Provide the [x, y] coordinate of the cell's center where the given text is located.  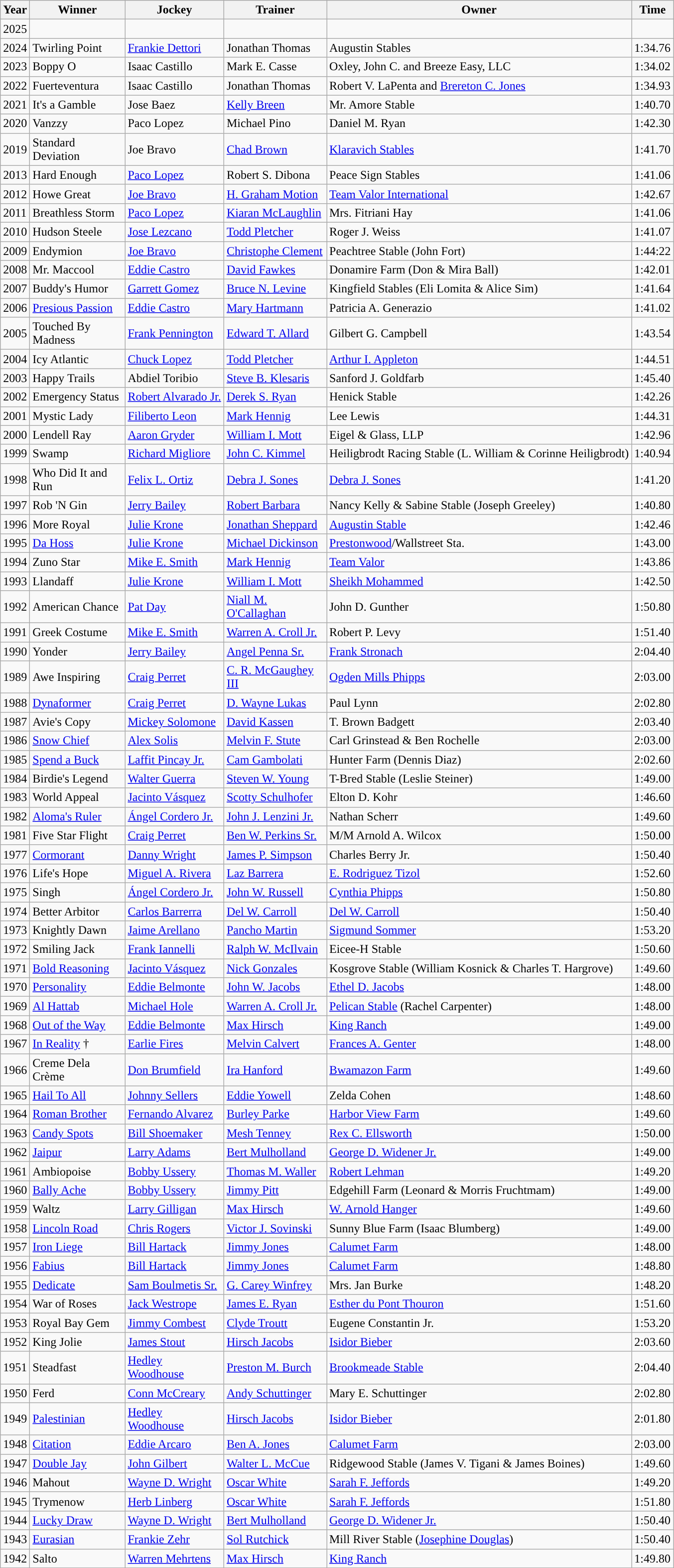
Augustin Stable [479, 524]
Bill Shoemaker [174, 1133]
1:41.64 [653, 289]
1:41.07 [653, 232]
Melvin F. Stute [275, 741]
More Royal [78, 524]
Miguel A. Rivera [174, 873]
2006 [15, 308]
1981 [15, 835]
Robert P. Levy [479, 633]
Angel Penna Sr. [275, 652]
Iron Liege [78, 1247]
2024 [15, 48]
1999 [15, 454]
Kelly Breen [275, 105]
Bruce N. Levine [275, 289]
Endymion [78, 251]
Larry Adams [174, 1152]
1:51.60 [653, 1304]
1:45.40 [653, 378]
Zuno Star [78, 562]
1:42.01 [653, 270]
Mahout [78, 1482]
1:41.20 [653, 479]
Sheikh Mohammed [479, 581]
Ogden Mills Phipps [479, 677]
Avie's Copy [78, 722]
Edgehill Farm (Leonard & Morris Fruchtmam) [479, 1190]
1970 [15, 987]
Fabius [78, 1266]
Out of the Way [78, 1025]
Lee Lewis [479, 416]
Snow Chief [78, 741]
Double Jay [78, 1463]
Standard Deviation [78, 149]
1:46.60 [653, 797]
Happy Trails [78, 378]
1963 [15, 1133]
John D. Gunther [479, 607]
2019 [15, 149]
Fernando Alvarez [174, 1114]
Team Valor International [479, 194]
Vanzzy [78, 124]
Derek S. Ryan [275, 397]
David Kassen [275, 722]
Klaravich Stables [479, 149]
Mesh Tenney [275, 1133]
Steadfast [78, 1368]
Burley Parke [275, 1114]
2010 [15, 232]
Robert Barbara [275, 505]
Esther du Pont Thouron [479, 1304]
Pat Day [174, 607]
1944 [15, 1520]
1:43.00 [653, 543]
1:52.60 [653, 873]
2025 [15, 29]
T-Bred Stable (Leslie Steiner) [479, 779]
Dedicate [78, 1285]
2022 [15, 86]
Augustin Stables [479, 48]
1:48.60 [653, 1095]
Fuerteventura [78, 86]
It's a Gamble [78, 105]
Jaime Arellano [174, 930]
Jack Westrope [174, 1304]
Edward T. Allard [275, 334]
Sam Boulmetis Sr. [174, 1285]
Rob 'N Gin [78, 505]
1:42.67 [653, 194]
1974 [15, 911]
Andy Schuttinger [275, 1393]
Personality [78, 987]
Ferd [78, 1393]
1:49.80 [653, 1559]
James E. Ryan [275, 1304]
E. Rodriguez Tizol [479, 873]
Cam Gambolati [275, 760]
Christophe Clement [275, 251]
John W. Russell [275, 892]
Ben W. Perkins Sr. [275, 835]
1:48.20 [653, 1285]
1:34.93 [653, 86]
Mystic Lady [78, 416]
Nancy Kelly & Sabine Stable (Joseph Greeley) [479, 505]
1:40.70 [653, 105]
Cynthia Phipps [479, 892]
Oxley, John C. and Breeze Easy, LLC [479, 67]
Frankie Dettori [174, 48]
Pelican Stable (Rachel Carpenter) [479, 1006]
C. R. McGaughey III [275, 677]
1:44.31 [653, 416]
Warren Mehrtens [174, 1559]
Swamp [78, 454]
1996 [15, 524]
Knightly Dawn [78, 930]
Sanford J. Goldfarb [479, 378]
1:51.80 [653, 1501]
Eicee-H Stable [479, 949]
Chuck Lopez [174, 359]
Who Did It and Run [78, 479]
Better Arbitor [78, 911]
Year [15, 10]
1:50.60 [653, 949]
Jockey [174, 10]
Icy Atlantic [78, 359]
Jose Baez [174, 105]
1972 [15, 949]
1:40.94 [653, 454]
1997 [15, 505]
1951 [15, 1368]
2003 [15, 378]
Frank Iannelli [174, 949]
Laz Barrera [275, 873]
Royal Bay Gem [78, 1323]
Niall M. O'Callaghan [275, 607]
Michael Pino [275, 124]
1993 [15, 581]
1:40.80 [653, 505]
American Chance [78, 607]
Bold Reasoning [78, 968]
1:44.51 [653, 359]
Felix L. Ortiz [174, 479]
1976 [15, 873]
1975 [15, 892]
2001 [15, 416]
James Stout [174, 1342]
Emergency Status [78, 397]
Breathless Storm [78, 213]
2011 [15, 213]
Elton D. Kohr [479, 797]
Scotty Schulhofer [275, 797]
1:42.30 [653, 124]
Singh [78, 892]
Robert S. Dibona [275, 175]
Michael Hole [174, 1006]
Sol Rutchick [275, 1539]
Frank Stronach [479, 652]
Mr. Maccool [78, 270]
Hail To All [78, 1095]
Presious Passion [78, 308]
Mrs. Jan Burke [479, 1285]
2012 [15, 194]
T. Brown Badgett [479, 722]
1:34.76 [653, 48]
1969 [15, 1006]
1987 [15, 722]
Jonathan Sheppard [275, 524]
Lendell Ray [78, 435]
Abdiel Toribio [174, 378]
John Gilbert [174, 1463]
2004 [15, 359]
Trymenow [78, 1501]
2020 [15, 124]
Robert Alvarado Jr. [174, 397]
1986 [15, 741]
Carlos Barrerra [174, 911]
Kiaran McLaughlin [275, 213]
Ridgewood Stable (James V. Tigani & James Boines) [479, 1463]
1957 [15, 1247]
Melvin Calvert [275, 1044]
Chris Rogers [174, 1228]
1:34.02 [653, 67]
1956 [15, 1266]
2009 [15, 251]
1:41.70 [653, 149]
Ralph W. McIlvain [275, 949]
1959 [15, 1209]
1:42.46 [653, 524]
Greek Costume [78, 633]
Eddie Yowell [275, 1095]
James P. Simpson [275, 854]
2:01.80 [653, 1419]
War of Roses [78, 1304]
1:42.96 [653, 435]
Jose Lezcano [174, 232]
Nathan Scherr [479, 816]
Twirling Point [78, 48]
Lincoln Road [78, 1228]
Filiberto Leon [174, 416]
1948 [15, 1444]
Winner [78, 10]
Llandaff [78, 581]
Donamire Farm (Don & Mira Ball) [479, 270]
Hunter Farm (Dennis Diaz) [479, 760]
John J. Lenzini Jr. [275, 816]
King Jolie [78, 1342]
1954 [15, 1304]
Nick Gonzales [275, 968]
Pancho Martin [275, 930]
Danny Wright [174, 854]
Garrett Gomez [174, 289]
Frank Pennington [174, 334]
1984 [15, 779]
Waltz [78, 1209]
Johnny Sellers [174, 1095]
1:41.02 [653, 308]
2007 [15, 289]
1950 [15, 1393]
Peace Sign Stables [479, 175]
2002 [15, 397]
1:51.40 [653, 633]
1961 [15, 1171]
Paul Lynn [479, 703]
Creme Dela Crème [78, 1070]
John W. Jacobs [275, 987]
Aaron Gryder [174, 435]
Victor J. Sovinski [275, 1228]
In Reality † [78, 1044]
Aloma's Ruler [78, 816]
1955 [15, 1285]
Robert Lehman [479, 1171]
1977 [15, 854]
1982 [15, 816]
Rex C. Ellsworth [479, 1133]
Gilbert G. Campbell [479, 334]
Cormorant [78, 854]
Zelda Cohen [479, 1095]
Steven W. Young [275, 779]
Carl Grinstead & Ben Rochelle [479, 741]
1973 [15, 930]
1:43.54 [653, 334]
Michael Dickinson [275, 543]
Don Brumfield [174, 1070]
Kingfield Stables (Eli Lomita & Alice Sim) [479, 289]
Alex Solis [174, 741]
David Fawkes [275, 270]
Arthur I. Appleton [479, 359]
Mickey Solomone [174, 722]
Bally Ache [78, 1190]
2021 [15, 105]
1:42.50 [653, 581]
Smiling Jack [78, 949]
G. Carey Winfrey [275, 1285]
1995 [15, 543]
Mark E. Casse [275, 67]
1958 [15, 1228]
Peachtree Stable (John Fort) [479, 251]
2000 [15, 435]
Boppy O [78, 67]
1945 [15, 1501]
Patricia A. Generazio [479, 308]
1998 [15, 479]
World Appeal [78, 797]
1953 [15, 1323]
1992 [15, 607]
1990 [15, 652]
Ethel D. Jacobs [479, 987]
Roger J. Weiss [479, 232]
1966 [15, 1070]
Harbor View Farm [479, 1114]
1988 [15, 703]
Sigmund Sommer [479, 930]
Steve B. Klesaris [275, 378]
Candy Spots [78, 1133]
D. Wayne Lukas [275, 703]
Walter L. McCue [275, 1463]
Eigel & Glass, LLP [479, 435]
2005 [15, 334]
1991 [15, 633]
Richard Migliore [174, 454]
1942 [15, 1559]
Brookmeade Stable [479, 1368]
1965 [15, 1095]
Kosgrove Stable (William Kosnick & Charles T. Hargrove) [479, 968]
1994 [15, 562]
Walter Guerra [174, 779]
Mr. Amore Stable [479, 105]
1968 [15, 1025]
Heiligbrodt Racing Stable (L. William & Corinne Heiligbrodt) [479, 454]
Bwamazon Farm [479, 1070]
Clyde Troutt [275, 1323]
Palestinian [78, 1419]
Da Hoss [78, 543]
1:48.80 [653, 1266]
Eddie Arcaro [174, 1444]
2013 [15, 175]
Al Hattab [78, 1006]
Daniel M. Ryan [479, 124]
Eurasian [78, 1539]
Thomas M. Waller [275, 1171]
W. Arnold Hanger [479, 1209]
2:03.40 [653, 722]
Spend a Buck [78, 760]
Buddy's Humor [78, 289]
Robert V. LaPenta and Brereton C. Jones [479, 86]
1952 [15, 1342]
1:44:22 [653, 251]
Five Star Flight [78, 835]
1989 [15, 677]
Frankie Zehr [174, 1539]
John C. Kimmel [275, 454]
1:42.26 [653, 397]
Citation [78, 1444]
H. Graham Motion [275, 194]
1962 [15, 1152]
1947 [15, 1463]
Larry Gilligan [174, 1209]
Yonder [78, 652]
2008 [15, 270]
1985 [15, 760]
Team Valor [479, 562]
Laffit Pincay Jr. [174, 760]
Life's Hope [78, 873]
2:02.60 [653, 760]
Ambiopoise [78, 1171]
Owner [479, 10]
1949 [15, 1419]
Chad Brown [275, 149]
Birdie's Legend [78, 779]
2023 [15, 67]
Roman Brother [78, 1114]
Mary Hartmann [275, 308]
Charles Berry Jr. [479, 854]
1960 [15, 1190]
Mary E. Schuttinger [479, 1393]
Herb Linberg [174, 1501]
1943 [15, 1539]
Jimmy Pitt [275, 1190]
Mrs. Fitriani Hay [479, 213]
Jaipur [78, 1152]
Preston M. Burch [275, 1368]
Jimmy Combest [174, 1323]
1967 [15, 1044]
Hudson Steele [78, 232]
1964 [15, 1114]
Ben A. Jones [275, 1444]
Salto [78, 1559]
Ira Hanford [275, 1070]
2:03.60 [653, 1342]
Prestonwood/Wallstreet Sta. [479, 543]
Frances A. Genter [479, 1044]
Conn McCreary [174, 1393]
Trainer [275, 10]
Earlie Fires [174, 1044]
Howe Great [78, 194]
1:43.86 [653, 562]
1983 [15, 797]
1946 [15, 1482]
Henick Stable [479, 397]
M/M Arnold A. Wilcox [479, 835]
Touched By Madness [78, 334]
1971 [15, 968]
Hard Enough [78, 175]
Sunny Blue Farm (Isaac Blumberg) [479, 1228]
Eugene Constantin Jr. [479, 1323]
Awe Inspiring [78, 677]
Lucky Draw [78, 1520]
Mill River Stable (Josephine Douglas) [479, 1539]
Dynaformer [78, 703]
Time [653, 10]
